Search for the cell housing the specified text and yield its [x, y] center coordinate. 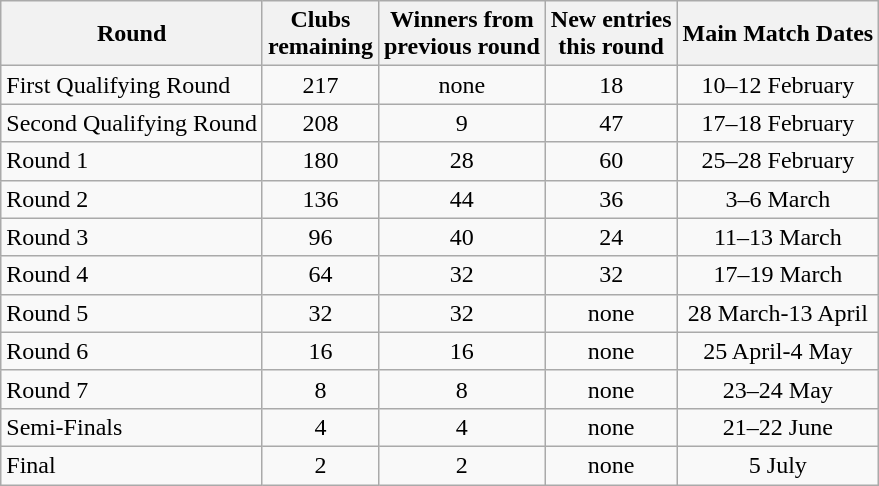
21–22 June [778, 427]
Round 6 [132, 351]
25 April-4 May [778, 351]
28 [462, 161]
180 [320, 161]
Round 3 [132, 237]
First Qualifying Round [132, 85]
17–19 March [778, 275]
60 [611, 161]
9 [462, 123]
3–6 March [778, 199]
17–18 February [778, 123]
Second Qualifying Round [132, 123]
208 [320, 123]
18 [611, 85]
Final [132, 465]
25–28 February [778, 161]
New entriesthis round [611, 34]
44 [462, 199]
Winners fromprevious round [462, 34]
10–12 February [778, 85]
47 [611, 123]
217 [320, 85]
96 [320, 237]
24 [611, 237]
40 [462, 237]
Round 2 [132, 199]
11–13 March [778, 237]
Semi-Finals [132, 427]
Round 4 [132, 275]
Round 1 [132, 161]
Main Match Dates [778, 34]
Clubsremaining [320, 34]
28 March-13 April [778, 313]
Round [132, 34]
36 [611, 199]
5 July [778, 465]
136 [320, 199]
Round 7 [132, 389]
64 [320, 275]
Round 5 [132, 313]
23–24 May [778, 389]
